Find where the given text appears and provide that cell's center as [x, y] coordinate. 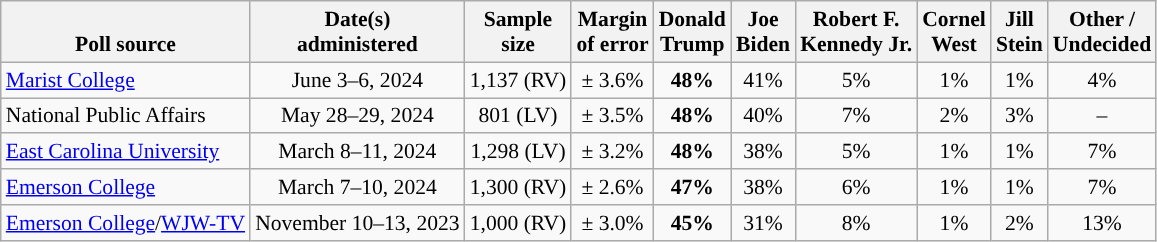
45% [692, 223]
801 (LV) [518, 116]
East Carolina University [126, 152]
Date(s)administered [358, 32]
1,298 (LV) [518, 152]
41% [763, 80]
3% [1020, 116]
1,000 (RV) [518, 223]
DonaldTrump [692, 32]
± 3.5% [612, 116]
Marginof error [612, 32]
4% [1102, 80]
National Public Affairs [126, 116]
Emerson College [126, 187]
Poll source [126, 32]
JoeBiden [763, 32]
40% [763, 116]
± 3.0% [612, 223]
November 10–13, 2023 [358, 223]
1,300 (RV) [518, 187]
± 2.6% [612, 187]
1,137 (RV) [518, 80]
March 7–10, 2024 [358, 187]
Emerson College/WJW-TV [126, 223]
8% [856, 223]
May 28–29, 2024 [358, 116]
CornelWest [954, 32]
Robert F.Kennedy Jr. [856, 32]
– [1102, 116]
March 8–11, 2024 [358, 152]
± 3.2% [612, 152]
Samplesize [518, 32]
Other /Undecided [1102, 32]
June 3–6, 2024 [358, 80]
Marist College [126, 80]
31% [763, 223]
± 3.6% [612, 80]
47% [692, 187]
13% [1102, 223]
JillStein [1020, 32]
6% [856, 187]
